Detect which cell encompasses the target text, then output its [x, y] center coordinate. 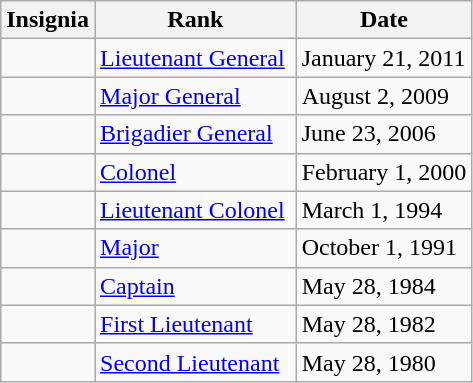
October 1, 1991 [384, 248]
March 1, 1994 [384, 210]
Major [196, 248]
Insignia [48, 20]
August 2, 2009 [384, 96]
Colonel [196, 172]
January 21, 2011 [384, 58]
Lieutenant General [196, 58]
First Lieutenant [196, 324]
May 28, 1980 [384, 362]
Captain [196, 286]
Major General [196, 96]
Second Lieutenant [196, 362]
June 23, 2006 [384, 134]
May 28, 1984 [384, 286]
Date [384, 20]
Lieutenant Colonel [196, 210]
Rank [196, 20]
Brigadier General [196, 134]
February 1, 2000 [384, 172]
May 28, 1982 [384, 324]
